For the text-containing cell, return its midpoint in [X, Y] coordinate format. 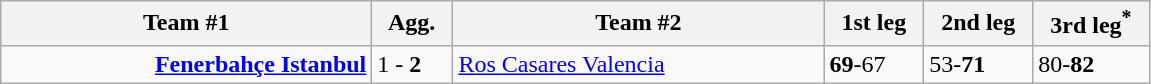
Fenerbahçe Istanbul [186, 64]
69-67 [874, 64]
Team #1 [186, 24]
1 - 2 [412, 64]
2nd leg [978, 24]
53-71 [978, 64]
Ros Casares Valencia [638, 64]
80-82 [1091, 64]
Team #2 [638, 24]
3rd leg* [1091, 24]
Agg. [412, 24]
1st leg [874, 24]
